For the text-containing cell, return its midpoint in (X, Y) coordinate format. 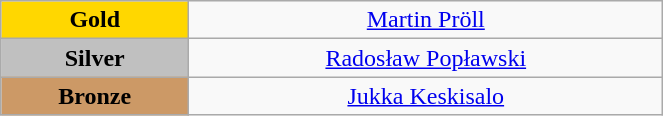
Gold (95, 20)
Martin Pröll (426, 20)
Radosław Popławski (426, 58)
Bronze (95, 96)
Jukka Keskisalo (426, 96)
Silver (95, 58)
